For the text-containing cell, return its midpoint in [x, y] coordinate format. 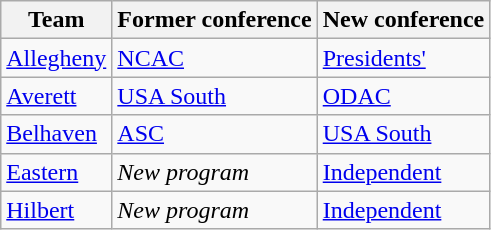
New conference [404, 20]
Team [56, 20]
Averett [56, 96]
Presidents' [404, 58]
NCAC [214, 58]
Hilbert [56, 210]
Allegheny [56, 58]
ODAC [404, 96]
Belhaven [56, 134]
ASC [214, 134]
Former conference [214, 20]
Eastern [56, 172]
